Determine the (x, y) coordinate at the center of the cell enclosing the given text.  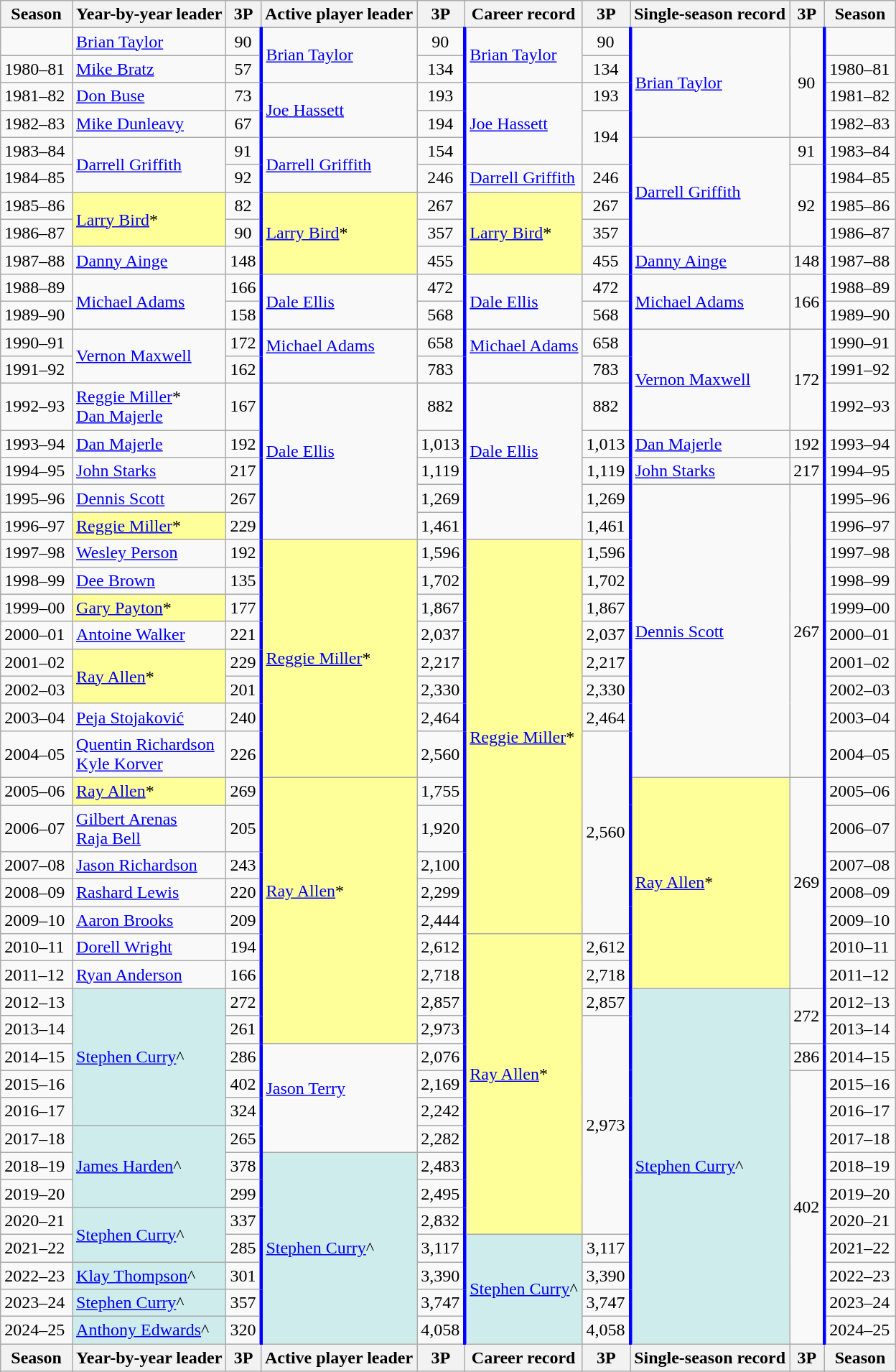
337 (244, 1220)
Peja Stojaković (149, 717)
378 (244, 1166)
2,100 (441, 866)
2,832 (441, 1220)
1,920 (441, 828)
Dorell Wright (149, 947)
Dee Brown (149, 580)
221 (244, 635)
67 (244, 124)
2,299 (441, 893)
Aaron Brooks (149, 920)
1,755 (441, 791)
Gilbert ArenasRaja Bell (149, 828)
2,076 (441, 1057)
Don Buse (149, 96)
320 (244, 1330)
Mike Dunleavy (149, 124)
205 (244, 828)
Wesley Person (149, 553)
2,242 (441, 1111)
2,169 (441, 1084)
2,444 (441, 920)
201 (244, 690)
324 (244, 1111)
Jason Terry (339, 1098)
240 (244, 717)
82 (244, 205)
243 (244, 866)
162 (244, 370)
154 (441, 151)
2,282 (441, 1139)
265 (244, 1139)
177 (244, 608)
158 (244, 315)
Gary Payton* (149, 608)
Anthony Edwards^ (149, 1330)
Klay Thompson^ (149, 1275)
2,495 (441, 1193)
220 (244, 893)
285 (244, 1248)
Reggie Miller*Dan Majerle (149, 407)
301 (244, 1275)
135 (244, 580)
2,483 (441, 1166)
299 (244, 1193)
57 (244, 69)
Ryan Anderson (149, 975)
Antoine Walker (149, 635)
261 (244, 1029)
Rashard Lewis (149, 893)
Mike Bratz (149, 69)
Quentin RichardsonKyle Korver (149, 754)
James Harden^ (149, 1166)
226 (244, 754)
167 (244, 407)
Jason Richardson (149, 866)
73 (244, 96)
209 (244, 920)
